For the text-containing cell, return its midpoint in [x, y] coordinate format. 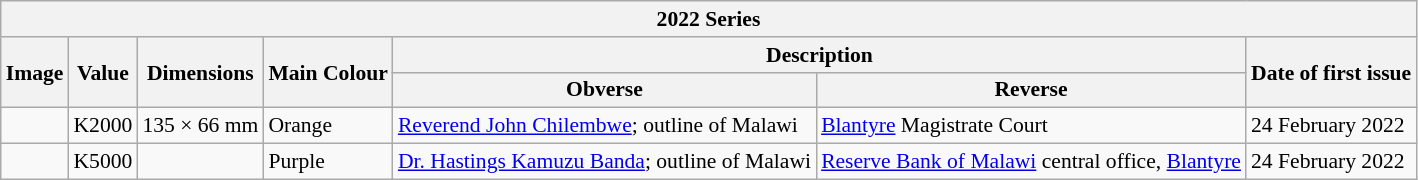
Dimensions [200, 72]
Description [820, 55]
Reverse [1031, 90]
Main Colour [328, 72]
Blantyre Magistrate Court [1031, 126]
135 × 66 mm [200, 126]
Date of first issue [1331, 72]
K2000 [102, 126]
Reverend John Chilembwe; outline of Malawi [604, 126]
K5000 [102, 162]
2022 Series [708, 19]
Orange [328, 126]
Obverse [604, 90]
Value [102, 72]
Dr. Hastings Kamuzu Banda; outline of Malawi [604, 162]
Image [35, 72]
Purple [328, 162]
Reserve Bank of Malawi central office, Blantyre [1031, 162]
